Find where the given text appears and provide that cell's center as (x, y) coordinate. 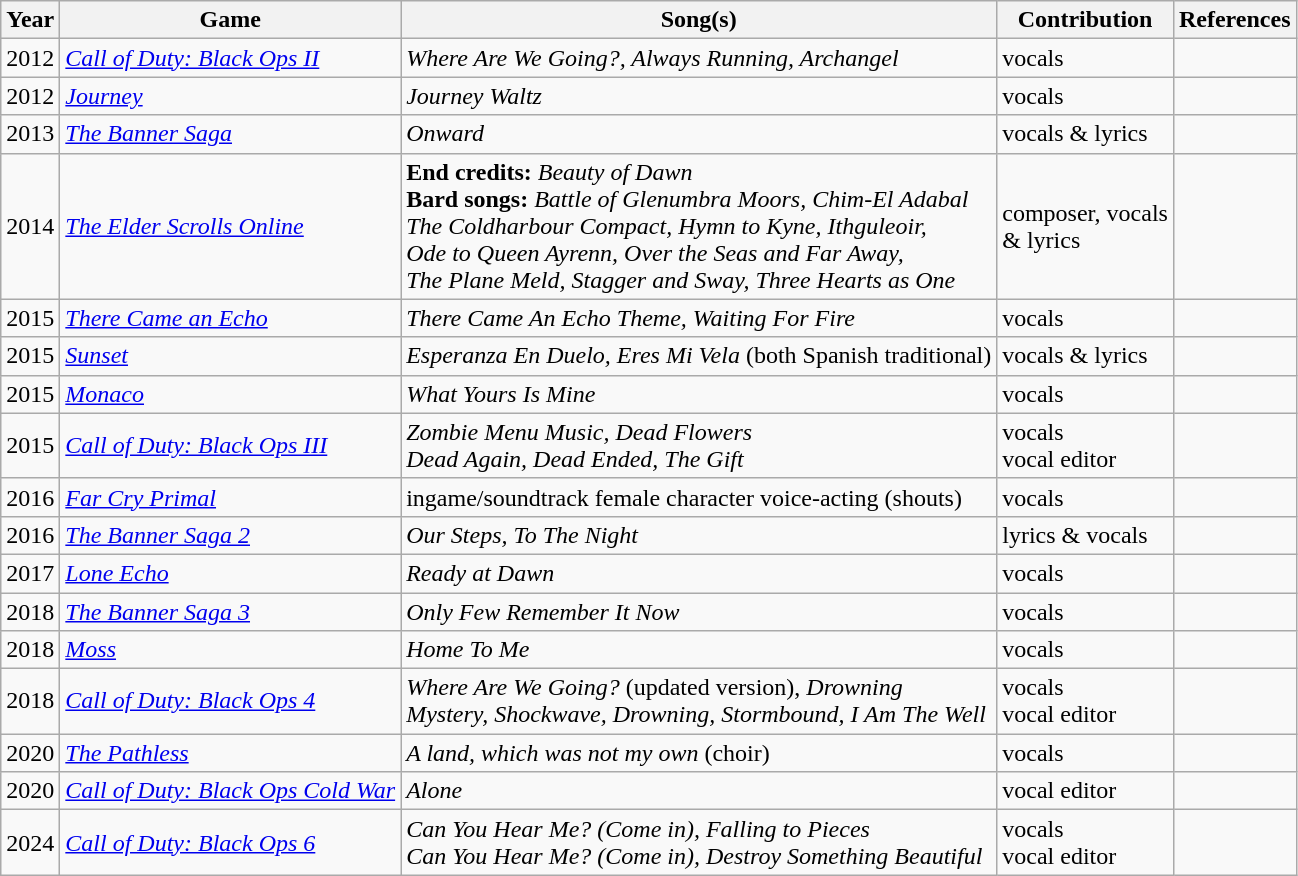
Call of Duty: Black Ops Cold War (230, 791)
The Banner Saga (230, 134)
The Pathless (230, 753)
Monaco (230, 394)
Onward (699, 134)
There Came an Echo (230, 318)
Alone (699, 791)
There Came An Echo Theme, Waiting For Fire (699, 318)
2024 (30, 842)
The Elder Scrolls Online (230, 226)
Esperanza En Duelo, Eres Mi Vela (both Spanish traditional) (699, 356)
Call of Duty: Black Ops III (230, 446)
2017 (30, 573)
Only Few Remember It Now (699, 611)
2013 (30, 134)
Ready at Dawn (699, 573)
Moss (230, 650)
Call of Duty: Black Ops 6 (230, 842)
Year (30, 20)
Home To Me (699, 650)
Can You Hear Me? (Come in), Falling to PiecesCan You Hear Me? (Come in), Destroy Something Beautiful (699, 842)
The Banner Saga 2 (230, 535)
composer, vocals& lyrics (1086, 226)
Where Are We Going?, Always Running, Archangel (699, 58)
Our Steps, To The Night (699, 535)
A land, which was not my own (choir) (699, 753)
The Banner Saga 3 (230, 611)
Call of Duty: Black Ops II (230, 58)
lyrics & vocals (1086, 535)
What Yours Is Mine (699, 394)
Lone Echo (230, 573)
ingame/soundtrack female character voice-acting (shouts) (699, 497)
Contribution (1086, 20)
Zombie Menu Music, Dead FlowersDead Again, Dead Ended, The Gift (699, 446)
Song(s) (699, 20)
Journey Waltz (699, 96)
Far Cry Primal (230, 497)
2014 (30, 226)
References (1234, 20)
Call of Duty: Black Ops 4 (230, 702)
Journey (230, 96)
Game (230, 20)
vocal editor (1086, 791)
Sunset (230, 356)
Where Are We Going? (updated version), DrowningMystery, Shockwave, Drowning, Stormbound, I Am The Well (699, 702)
